Detect which cell encompasses the target text, then output its [x, y] center coordinate. 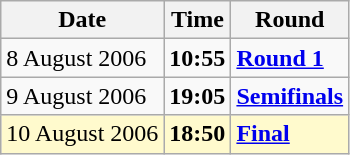
9 August 2006 [82, 96]
Date [82, 20]
10:55 [198, 58]
Round 1 [290, 58]
Semifinals [290, 96]
18:50 [198, 134]
10 August 2006 [82, 134]
19:05 [198, 96]
Time [198, 20]
8 August 2006 [82, 58]
Final [290, 134]
Round [290, 20]
